Identify which cell holds the provided text, then report its (x, y) central coordinate. 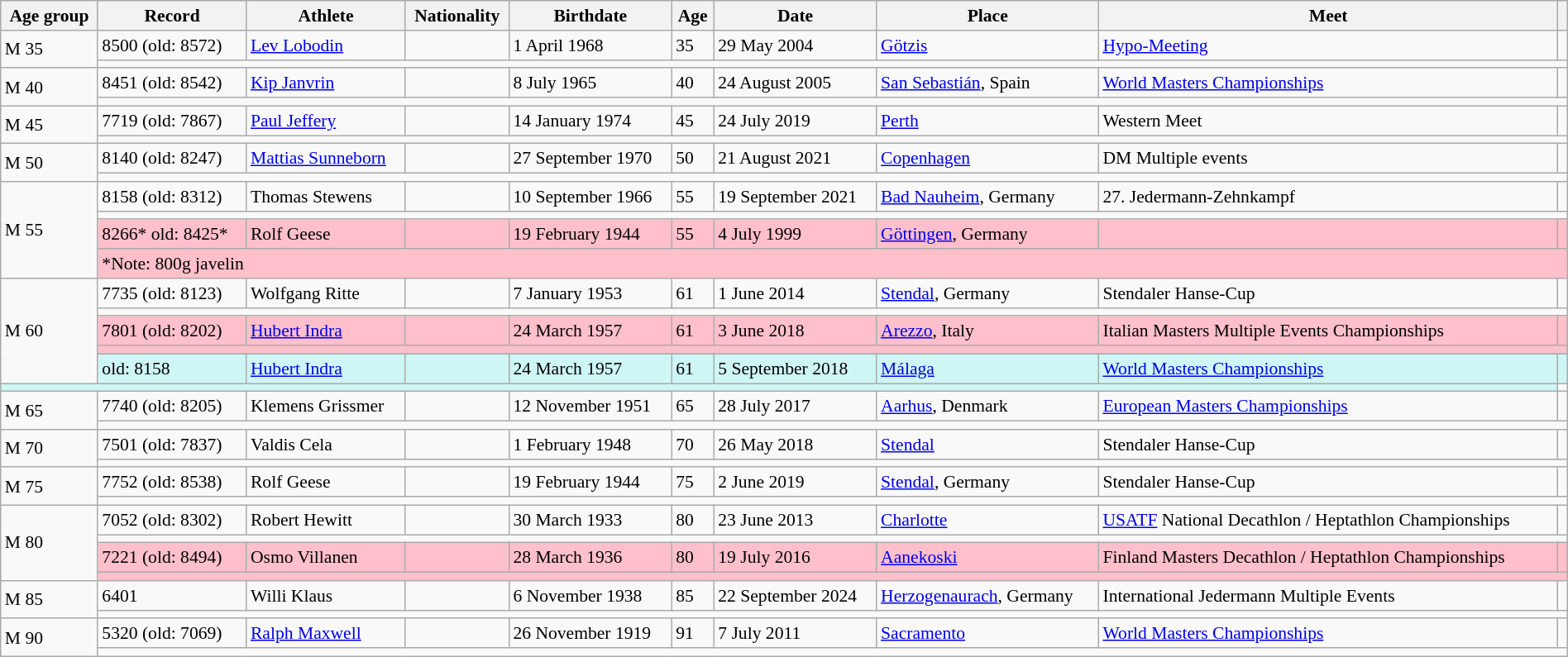
M 35 (50, 50)
7 July 2011 (796, 634)
M 60 (50, 331)
28 July 2017 (796, 407)
7740 (old: 8205) (172, 407)
M 45 (50, 125)
USATF National Decathlon / Heptathlon Championships (1328, 520)
Aarhus, Denmark (987, 407)
European Masters Championships (1328, 407)
24 August 2005 (796, 83)
Kip Janvrin (326, 83)
M 55 (50, 230)
26 November 1919 (590, 634)
Date (796, 16)
65 (693, 407)
Age (693, 16)
7801 (old: 8202) (172, 331)
*Note: 800g javelin (832, 264)
27 September 1970 (590, 159)
85 (693, 596)
12 November 1951 (590, 407)
45 (693, 121)
Willi Klaus (326, 596)
1 June 2014 (796, 293)
7052 (old: 8302) (172, 520)
Sacramento (987, 634)
22 September 2024 (796, 596)
8266* old: 8425* (172, 235)
3 June 2018 (796, 331)
M 80 (50, 543)
8140 (old: 8247) (172, 159)
Lev Lobodin (326, 45)
Robert Hewitt (326, 520)
old: 8158 (172, 369)
Wolfgang Ritte (326, 293)
91 (693, 634)
Bad Nauheim, Germany (987, 197)
50 (693, 159)
Göttingen, Germany (987, 235)
Ralph Maxwell (326, 634)
8500 (old: 8572) (172, 45)
4 July 1999 (796, 235)
Hypo-Meeting (1328, 45)
8 July 1965 (590, 83)
23 June 2013 (796, 520)
Aanekoski (987, 558)
Charlotte (987, 520)
14 January 1974 (590, 121)
28 March 1936 (590, 558)
Birthdate (590, 16)
Italian Masters Multiple Events Championships (1328, 331)
Meet (1328, 16)
M 50 (50, 163)
8158 (old: 8312) (172, 197)
Finland Masters Decathlon / Heptathlon Championships (1328, 558)
6 November 1938 (590, 596)
7735 (old: 8123) (172, 293)
Mattias Sunneborn (326, 159)
Athlete (326, 16)
Place (987, 16)
M 40 (50, 88)
Klemens Grissmer (326, 407)
M 65 (50, 411)
International Jedermann Multiple Events (1328, 596)
Herzogenaurach, Germany (987, 596)
Arezzo, Italy (987, 331)
Paul Jeffery (326, 121)
10 September 1966 (590, 197)
35 (693, 45)
8451 (old: 8542) (172, 83)
30 March 1933 (590, 520)
70 (693, 445)
27. Jedermann-Zehnkampf (1328, 197)
Stendal (987, 445)
Record (172, 16)
M 85 (50, 600)
40 (693, 83)
M 90 (50, 638)
M 75 (50, 487)
7501 (old: 7837) (172, 445)
24 July 2019 (796, 121)
6401 (172, 596)
Osmo Villanen (326, 558)
Valdis Cela (326, 445)
Western Meet (1328, 121)
26 May 2018 (796, 445)
5 September 2018 (796, 369)
Götzis (987, 45)
M 70 (50, 449)
7221 (old: 8494) (172, 558)
2 June 2019 (796, 483)
75 (693, 483)
San Sebastián, Spain (987, 83)
19 July 2016 (796, 558)
Málaga (987, 369)
Copenhagen (987, 159)
7 January 1953 (590, 293)
Nationality (457, 16)
Age group (50, 16)
DM Multiple events (1328, 159)
7752 (old: 8538) (172, 483)
7719 (old: 7867) (172, 121)
5320 (old: 7069) (172, 634)
21 August 2021 (796, 159)
1 April 1968 (590, 45)
Perth (987, 121)
1 February 1948 (590, 445)
19 September 2021 (796, 197)
Thomas Stewens (326, 197)
29 May 2004 (796, 45)
